Capture the cell that displays the provided text and extract its (X, Y) central coordinate. 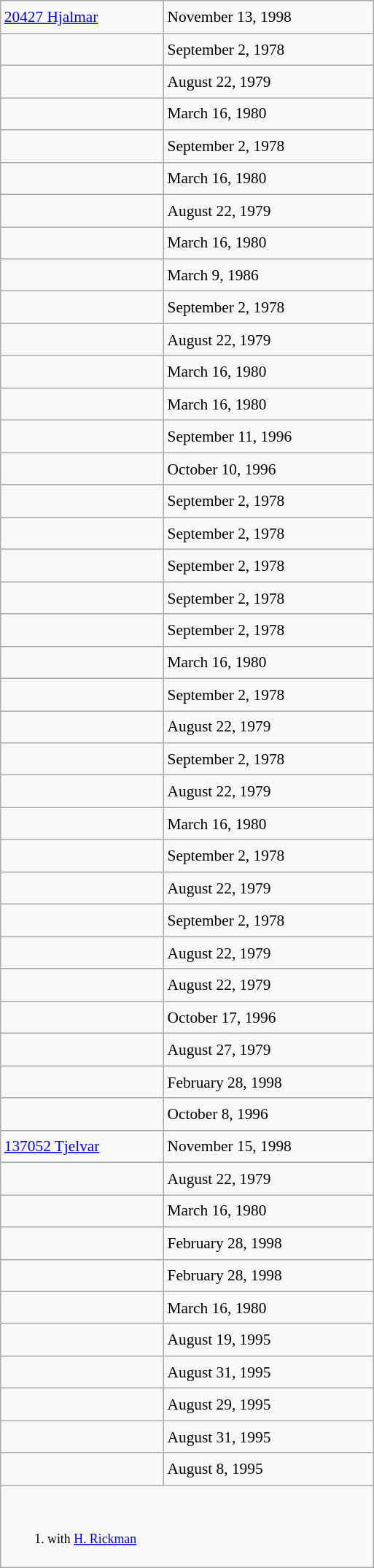
November 15, 1998 (268, 1146)
August 8, 1995 (268, 1469)
March 9, 1986 (268, 275)
August 29, 1995 (268, 1404)
October 10, 1996 (268, 469)
August 27, 1979 (268, 1050)
with H. Rickman (187, 1526)
137052 Tjelvar (82, 1146)
September 11, 1996 (268, 437)
October 17, 1996 (268, 1017)
October 8, 1996 (268, 1114)
November 13, 1998 (268, 17)
August 19, 1995 (268, 1340)
20427 Hjalmar (82, 17)
